Output the [X, Y] coordinate of the center of the cell containing the given text.  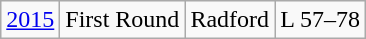
Radford [230, 20]
L 57–78 [320, 20]
2015 [30, 20]
First Round [122, 20]
